Determine the [X, Y] coordinate at the center of the cell enclosing the given text.  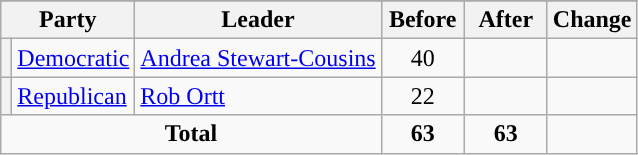
Party [68, 20]
Democratic [74, 58]
Change [592, 20]
After [506, 20]
22 [422, 96]
Andrea Stewart-Cousins [258, 58]
Before [422, 20]
Rob Ortt [258, 96]
Total [191, 134]
Leader [258, 20]
Republican [74, 96]
40 [422, 58]
